Scan for the cell matching the given text and deliver its [X, Y] coordinate at center. 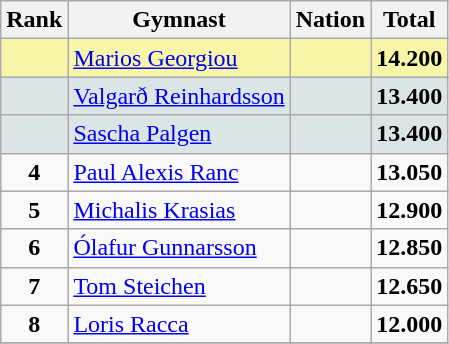
Ólafur Gunnarsson [179, 248]
12.850 [410, 248]
Marios Georgiou [179, 58]
5 [34, 210]
Tom Steichen [179, 286]
Loris Racca [179, 324]
Paul Alexis Ranc [179, 172]
13.050 [410, 172]
Michalis Krasias [179, 210]
Sascha Palgen [179, 134]
Total [410, 20]
12.900 [410, 210]
12.000 [410, 324]
12.650 [410, 286]
Nation [330, 20]
7 [34, 286]
6 [34, 248]
Rank [34, 20]
Valgarð Reinhardsson [179, 96]
Gymnast [179, 20]
4 [34, 172]
14.200 [410, 58]
8 [34, 324]
